Determine the [X, Y] coordinate at the center of the cell enclosing the given text.  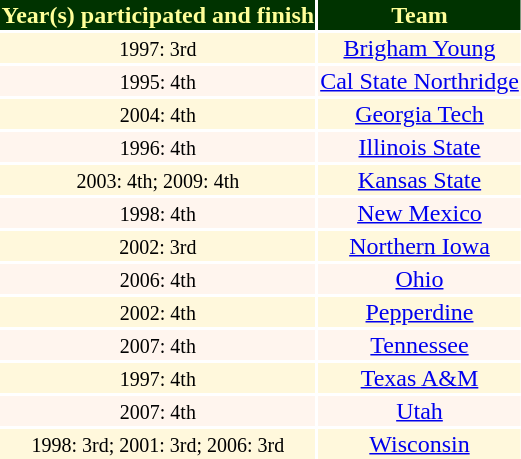
2003: 4th; 2009: 4th [158, 180]
Brigham Young [420, 48]
1998: 3rd; 2001: 3rd; 2006: 3rd [158, 444]
1996: 4th [158, 147]
Ohio [420, 279]
New Mexico [420, 213]
1997: 3rd [158, 48]
1997: 4th [158, 378]
Kansas State [420, 180]
Illinois State [420, 147]
2006: 4th [158, 279]
2002: 3rd [158, 246]
Texas A&M [420, 378]
Cal State Northridge [420, 81]
2004: 4th [158, 114]
Wisconsin [420, 444]
Georgia Tech [420, 114]
Tennessee [420, 345]
Northern Iowa [420, 246]
Pepperdine [420, 312]
2002: 4th [158, 312]
1995: 4th [158, 81]
Team [420, 15]
Utah [420, 411]
Year(s) participated and finish [158, 15]
1998: 4th [158, 213]
